Find where the given text appears and provide that cell's center as (x, y) coordinate. 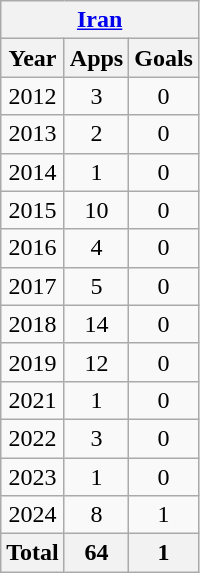
2023 (33, 477)
Total (33, 553)
Iran (100, 20)
14 (96, 324)
10 (96, 210)
8 (96, 515)
2018 (33, 324)
2021 (33, 400)
2016 (33, 248)
2012 (33, 96)
Apps (96, 58)
2022 (33, 438)
12 (96, 362)
Year (33, 58)
2 (96, 134)
5 (96, 286)
2024 (33, 515)
2014 (33, 172)
2015 (33, 210)
2017 (33, 286)
Goals (164, 58)
2019 (33, 362)
4 (96, 248)
64 (96, 553)
2013 (33, 134)
